Find where the given text appears and provide that cell's center as (x, y) coordinate. 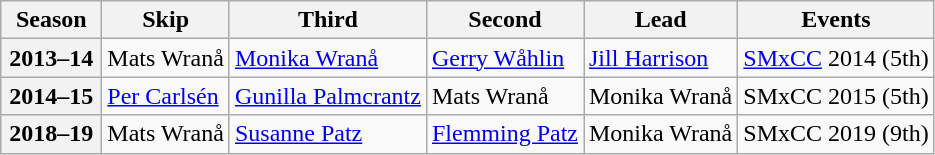
Lead (661, 20)
Gunilla Palmcrantz (328, 96)
2013–14 (52, 58)
SMxCC 2019 (9th) (836, 134)
Third (328, 20)
Jill Harrison (661, 58)
2014–15 (52, 96)
Second (504, 20)
Events (836, 20)
Skip (166, 20)
Susanne Patz (328, 134)
Flemming Patz (504, 134)
2018–19 (52, 134)
Per Carlsén (166, 96)
SMxCC 2014 (5th) (836, 58)
SMxCC 2015 (5th) (836, 96)
Gerry Wåhlin (504, 58)
Season (52, 20)
